Scan for the cell matching the given text and deliver its [X, Y] coordinate at center. 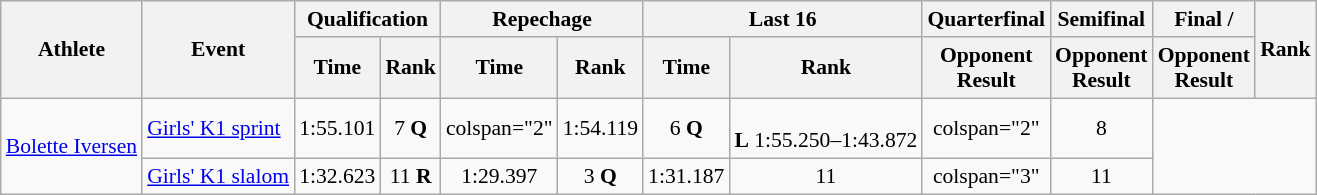
colspan="3" [986, 177]
Event [218, 50]
Quarterfinal [986, 19]
Qualification [368, 19]
Repechage [542, 19]
1:54.119 [600, 128]
Girls' K1 slalom [218, 177]
Girls' K1 sprint [218, 128]
8 [1102, 128]
Last 16 [782, 19]
7 Q [410, 128]
11 R [410, 177]
Semifinal [1102, 19]
3 Q [600, 177]
Bolette Iversen [72, 146]
1:32.623 [337, 177]
L 1:55.250–1:43.872 [826, 128]
1:29.397 [500, 177]
1:31.187 [686, 177]
1:55.101 [337, 128]
6 Q [686, 128]
Final / [1204, 19]
Athlete [72, 50]
